Output the (X, Y) coordinate of the center of the cell containing the given text.  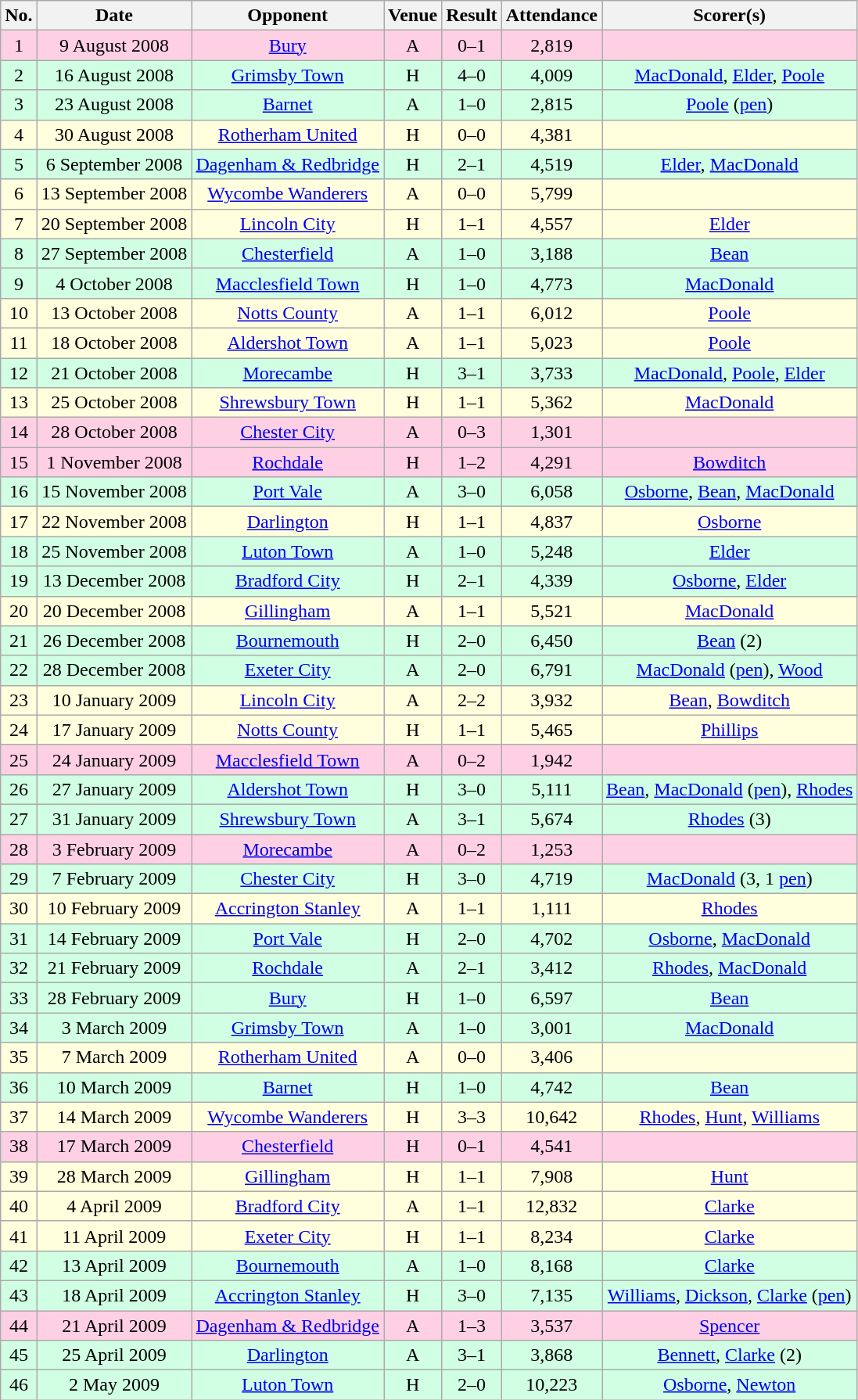
MacDonald, Poole, Elder (730, 373)
5,465 (551, 730)
Poole (pen) (730, 105)
21 October 2008 (114, 373)
28 (19, 849)
Phillips (730, 730)
18 October 2008 (114, 343)
17 March 2009 (114, 1147)
10 (19, 313)
3,406 (551, 1057)
24 January 2009 (114, 759)
21 (19, 641)
10 January 2009 (114, 700)
20 (19, 611)
2 (19, 75)
Osborne (730, 522)
6,012 (551, 313)
28 March 2009 (114, 1176)
Bean (2) (730, 641)
MacDonald (3, 1 pen) (730, 879)
25 (19, 759)
4,519 (551, 164)
Bennett, Clarke (2) (730, 1355)
Elder, MacDonald (730, 164)
10,642 (551, 1117)
6 September 2008 (114, 164)
2,819 (551, 45)
3,932 (551, 700)
3,412 (551, 968)
12 (19, 373)
16 August 2008 (114, 75)
8,168 (551, 1265)
6,058 (551, 492)
Opponent (288, 16)
17 January 2009 (114, 730)
5,248 (551, 551)
14 March 2009 (114, 1117)
Bowditch (730, 462)
32 (19, 968)
6,450 (551, 641)
5,023 (551, 343)
3,868 (551, 1355)
29 (19, 879)
4,009 (551, 75)
36 (19, 1087)
1–3 (472, 1326)
Scorer(s) (730, 16)
7 February 2009 (114, 879)
4–0 (472, 75)
Bean, Bowditch (730, 700)
13 October 2008 (114, 313)
2–2 (472, 700)
7,908 (551, 1176)
13 (19, 403)
Spencer (730, 1326)
9 August 2008 (114, 45)
1,301 (551, 433)
22 (19, 670)
5,799 (551, 194)
3,733 (551, 373)
2 May 2009 (114, 1385)
1 November 2008 (114, 462)
4 (19, 135)
14 (19, 433)
3 March 2009 (114, 1028)
21 April 2009 (114, 1326)
Result (472, 16)
Rhodes (3) (730, 819)
Williams, Dickson, Clarke (pen) (730, 1295)
27 January 2009 (114, 789)
24 (19, 730)
27 (19, 819)
33 (19, 998)
3,188 (551, 253)
No. (19, 16)
41 (19, 1236)
6,597 (551, 998)
Hunt (730, 1176)
4 October 2008 (114, 283)
MacDonald (pen), Wood (730, 670)
4 April 2009 (114, 1206)
10 February 2009 (114, 909)
5 (19, 164)
9 (19, 283)
5,362 (551, 403)
13 April 2009 (114, 1265)
18 April 2009 (114, 1295)
1,942 (551, 759)
27 September 2008 (114, 253)
31 (19, 939)
1–2 (472, 462)
1 (19, 45)
Osborne, MacDonald (730, 939)
23 (19, 700)
4,557 (551, 224)
1,253 (551, 849)
7 (19, 224)
22 November 2008 (114, 522)
28 October 2008 (114, 433)
Rhodes, MacDonald (730, 968)
4,702 (551, 939)
13 December 2008 (114, 581)
Venue (413, 16)
26 December 2008 (114, 641)
15 (19, 462)
21 February 2009 (114, 968)
25 April 2009 (114, 1355)
Attendance (551, 16)
43 (19, 1295)
28 February 2009 (114, 998)
5,674 (551, 819)
30 (19, 909)
31 January 2009 (114, 819)
35 (19, 1057)
45 (19, 1355)
23 August 2008 (114, 105)
5,111 (551, 789)
7 March 2009 (114, 1057)
3 February 2009 (114, 849)
4,339 (551, 581)
4,837 (551, 522)
39 (19, 1176)
7,135 (551, 1295)
6,791 (551, 670)
13 September 2008 (114, 194)
20 September 2008 (114, 224)
4,381 (551, 135)
Osborne, Newton (730, 1385)
28 December 2008 (114, 670)
1,111 (551, 909)
5,521 (551, 611)
8 (19, 253)
Bean, MacDonald (pen), Rhodes (730, 789)
4,541 (551, 1147)
Osborne, Elder (730, 581)
Osborne, Bean, MacDonald (730, 492)
2,815 (551, 105)
4,742 (551, 1087)
20 December 2008 (114, 611)
6 (19, 194)
10,223 (551, 1385)
4,773 (551, 283)
25 October 2008 (114, 403)
37 (19, 1117)
3 (19, 105)
11 (19, 343)
8,234 (551, 1236)
26 (19, 789)
Date (114, 16)
42 (19, 1265)
3,537 (551, 1326)
19 (19, 581)
18 (19, 551)
4,719 (551, 879)
11 April 2009 (114, 1236)
17 (19, 522)
15 November 2008 (114, 492)
10 March 2009 (114, 1087)
25 November 2008 (114, 551)
MacDonald, Elder, Poole (730, 75)
30 August 2008 (114, 135)
44 (19, 1326)
Rhodes (730, 909)
3,001 (551, 1028)
14 February 2009 (114, 939)
12,832 (551, 1206)
Rhodes, Hunt, Williams (730, 1117)
4,291 (551, 462)
46 (19, 1385)
34 (19, 1028)
0–3 (472, 433)
40 (19, 1206)
3–3 (472, 1117)
38 (19, 1147)
16 (19, 492)
